Detect which cell encompasses the target text, then output its (x, y) center coordinate. 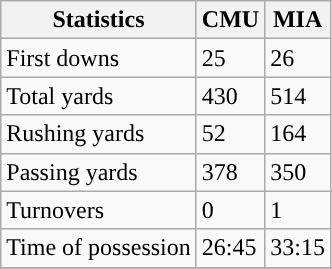
378 (230, 172)
Turnovers (99, 210)
Rushing yards (99, 134)
514 (298, 96)
25 (230, 58)
33:15 (298, 248)
350 (298, 172)
Passing yards (99, 172)
First downs (99, 58)
26:45 (230, 248)
430 (230, 96)
1 (298, 210)
52 (230, 134)
Statistics (99, 20)
Total yards (99, 96)
CMU (230, 20)
MIA (298, 20)
164 (298, 134)
0 (230, 210)
Time of possession (99, 248)
26 (298, 58)
